Identify which cell holds the provided text, then report its [x, y] central coordinate. 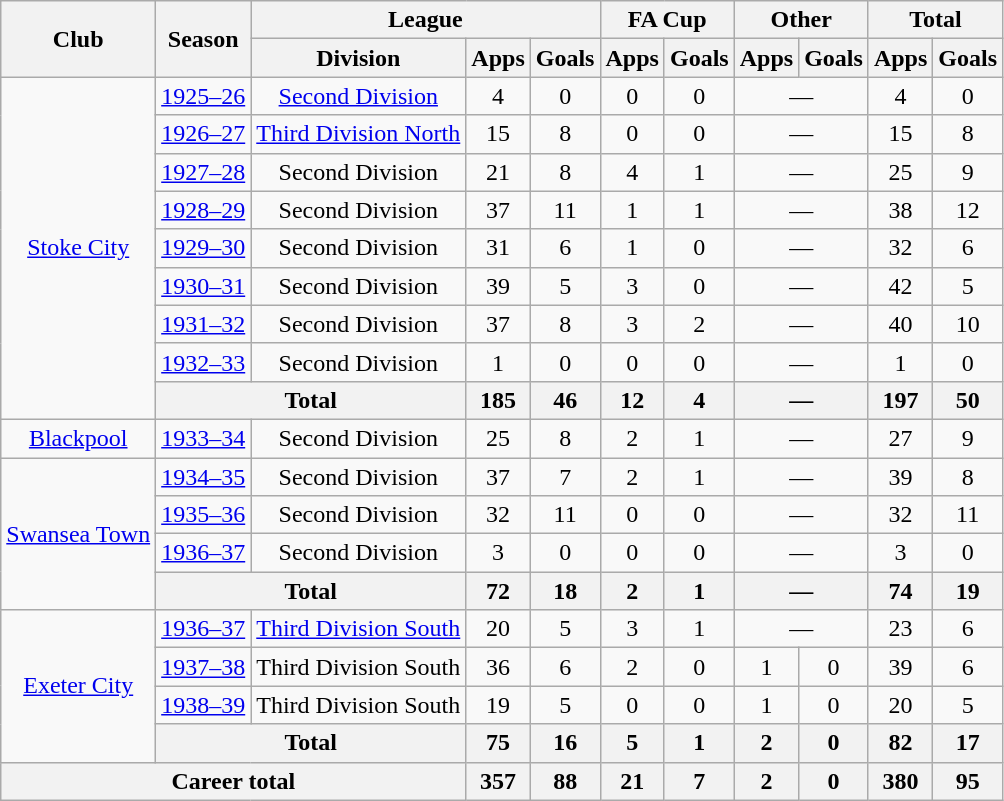
1933–34 [204, 438]
Stoke City [78, 248]
185 [498, 400]
Third Division North [358, 134]
75 [498, 743]
1929–30 [204, 248]
31 [498, 248]
74 [900, 591]
18 [565, 591]
197 [900, 400]
1938–39 [204, 705]
1927–28 [204, 172]
50 [968, 400]
23 [900, 629]
Other [801, 20]
27 [900, 438]
72 [498, 591]
380 [900, 781]
357 [498, 781]
16 [565, 743]
1935–36 [204, 515]
Division [358, 58]
1932–33 [204, 362]
10 [968, 324]
17 [968, 743]
Swansea Town [78, 534]
1930–31 [204, 286]
League [426, 20]
Career total [234, 781]
Exeter City [78, 686]
40 [900, 324]
FA Cup [667, 20]
38 [900, 210]
36 [498, 667]
Club [78, 39]
1934–35 [204, 477]
1928–29 [204, 210]
42 [900, 286]
88 [565, 781]
Season [204, 39]
95 [968, 781]
1937–38 [204, 667]
82 [900, 743]
46 [565, 400]
1925–26 [204, 96]
1926–27 [204, 134]
Blackpool [78, 438]
1931–32 [204, 324]
